Determine the [X, Y] coordinate at the center of the cell enclosing the given text.  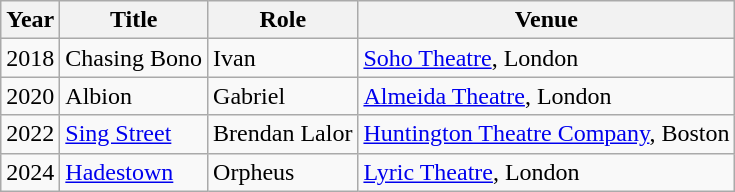
Albion [134, 96]
Almeida Theatre, London [546, 96]
Sing Street [134, 134]
2022 [30, 134]
Role [283, 20]
2018 [30, 58]
Year [30, 20]
2020 [30, 96]
Chasing Bono [134, 58]
Venue [546, 20]
Lyric Theatre, London [546, 172]
Title [134, 20]
Brendan Lalor [283, 134]
Soho Theatre, London [546, 58]
2024 [30, 172]
Huntington Theatre Company, Boston [546, 134]
Gabriel [283, 96]
Ivan [283, 58]
Orpheus [283, 172]
Hadestown [134, 172]
